Return (x, y) of the center of cell containing provided text 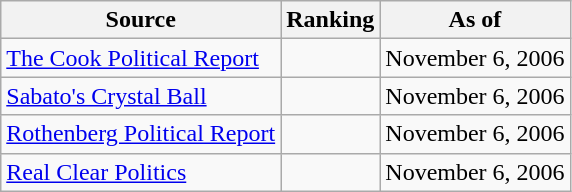
Source (141, 20)
Sabato's Crystal Ball (141, 96)
The Cook Political Report (141, 58)
Real Clear Politics (141, 172)
As of (475, 20)
Ranking (330, 20)
Rothenberg Political Report (141, 134)
